Extract the [X, Y] coordinate from the center of the cell holding the provided text.  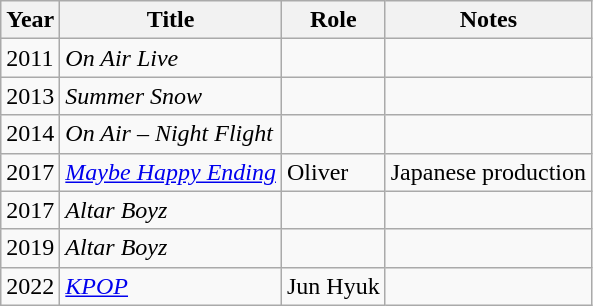
On Air – Night Flight [171, 134]
Title [171, 20]
Notes [488, 20]
2019 [30, 248]
On Air Live [171, 58]
2011 [30, 58]
2014 [30, 134]
2013 [30, 96]
Japanese production [488, 172]
Jun Hyuk [333, 286]
Maybe Happy Ending [171, 172]
Year [30, 20]
Oliver [333, 172]
Summer Snow [171, 96]
Role [333, 20]
KPOP [171, 286]
2022 [30, 286]
